Find where the given text appears and provide that cell's center as (x, y) coordinate. 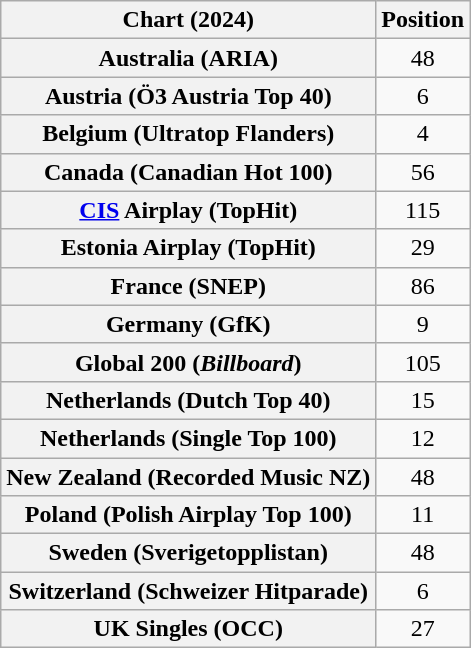
15 (423, 400)
UK Singles (OCC) (188, 629)
Estonia Airplay (TopHit) (188, 248)
11 (423, 515)
Germany (GfK) (188, 324)
Canada (Canadian Hot 100) (188, 172)
France (SNEP) (188, 286)
Position (423, 20)
27 (423, 629)
Poland (Polish Airplay Top 100) (188, 515)
56 (423, 172)
12 (423, 438)
Netherlands (Dutch Top 40) (188, 400)
Austria (Ö3 Austria Top 40) (188, 96)
86 (423, 286)
115 (423, 210)
Sweden (Sverigetopplistan) (188, 553)
CIS Airplay (TopHit) (188, 210)
Australia (ARIA) (188, 58)
Global 200 (Billboard) (188, 362)
Netherlands (Single Top 100) (188, 438)
New Zealand (Recorded Music NZ) (188, 477)
Belgium (Ultratop Flanders) (188, 134)
Switzerland (Schweizer Hitparade) (188, 591)
9 (423, 324)
4 (423, 134)
29 (423, 248)
Chart (2024) (188, 20)
105 (423, 362)
